Identify which cell holds the provided text, then report its (x, y) central coordinate. 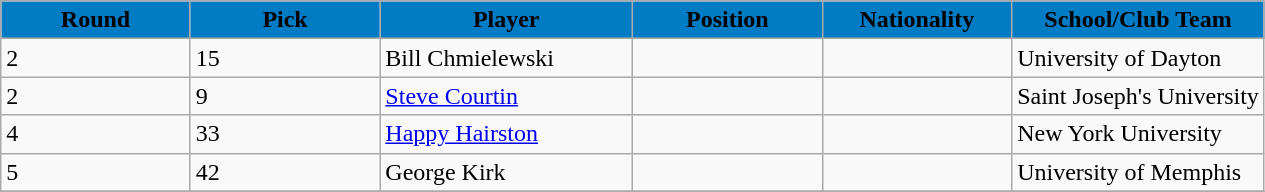
42 (285, 172)
Happy Hairston (506, 134)
Player (506, 20)
33 (285, 134)
Position (728, 20)
15 (285, 58)
University of Dayton (1138, 58)
University of Memphis (1138, 172)
Bill Chmielewski (506, 58)
Nationality (917, 20)
Pick (285, 20)
School/Club Team (1138, 20)
Steve Courtin (506, 96)
9 (285, 96)
New York University (1138, 134)
4 (96, 134)
Round (96, 20)
Saint Joseph's University (1138, 96)
5 (96, 172)
George Kirk (506, 172)
